Return the [X, Y] coordinate for the center point of the cell that contains the specified text.  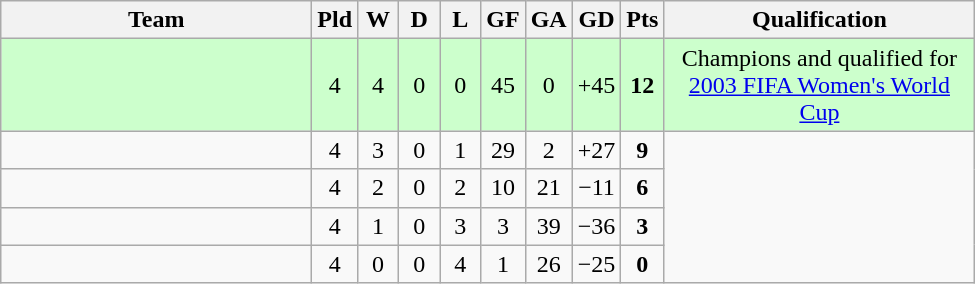
10 [503, 188]
Qualification [820, 20]
29 [503, 150]
−25 [596, 264]
6 [642, 188]
45 [503, 85]
12 [642, 85]
D [420, 20]
39 [548, 226]
Champions and qualified for 2003 FIFA Women's World Cup [820, 85]
−11 [596, 188]
GF [503, 20]
Pts [642, 20]
+27 [596, 150]
GD [596, 20]
L [460, 20]
26 [548, 264]
W [378, 20]
Pld [335, 20]
−36 [596, 226]
Team [156, 20]
9 [642, 150]
21 [548, 188]
+45 [596, 85]
GA [548, 20]
